Find where the given text appears and provide that cell's center as [x, y] coordinate. 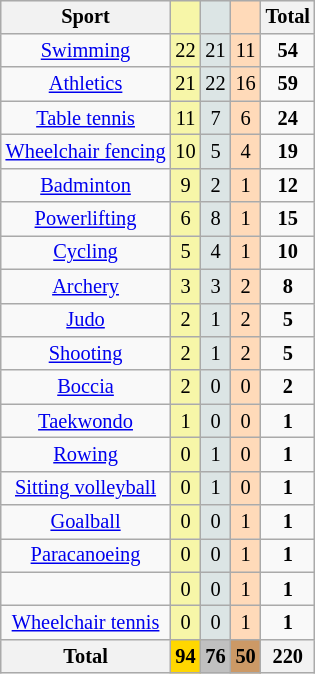
Archery [86, 286]
12 [288, 185]
Rowing [86, 455]
76 [216, 657]
50 [246, 657]
Cycling [86, 253]
24 [288, 118]
54 [288, 51]
Sitting volleyball [86, 488]
94 [185, 657]
Sport [86, 17]
Paracanoeing [86, 556]
Goalball [86, 522]
Judo [86, 320]
15 [288, 219]
Wheelchair tennis [86, 623]
220 [288, 657]
Badminton [86, 185]
Taekwondo [86, 421]
Boccia [86, 387]
19 [288, 152]
7 [216, 118]
16 [246, 84]
59 [288, 84]
Powerlifting [86, 219]
9 [185, 185]
Wheelchair fencing [86, 152]
Swimming [86, 51]
Shooting [86, 354]
Table tennis [86, 118]
Athletics [86, 84]
